Output the (x, y) coordinate of the center of the cell containing the given text.  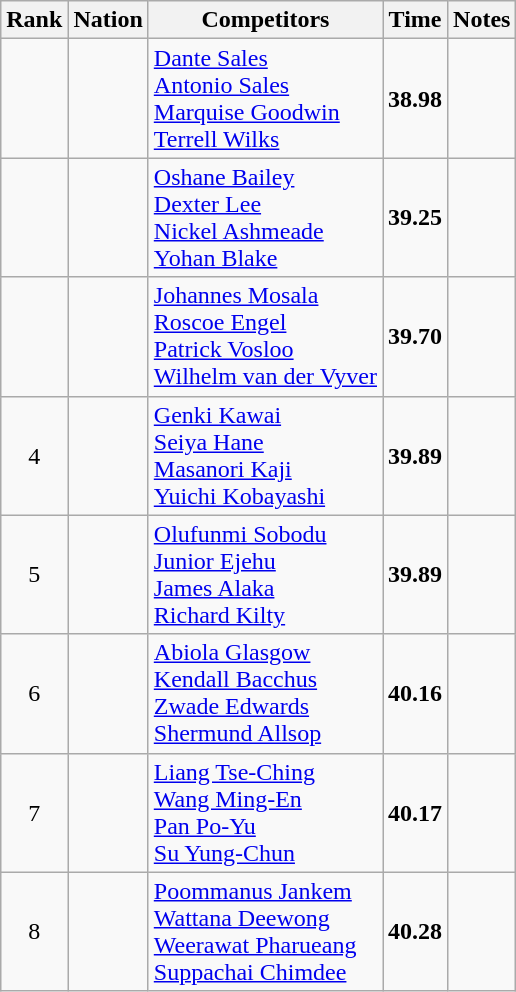
40.28 (416, 932)
5 (34, 574)
7 (34, 812)
Notes (482, 20)
8 (34, 932)
Competitors (265, 20)
Genki KawaiSeiya HaneMasanori KajiYuichi Kobayashi (265, 456)
Poommanus JankemWattana DeewongWeerawat PharueangSuppachai Chimdee (265, 932)
4 (34, 456)
Liang Tse-ChingWang Ming-EnPan Po-YuSu Yung-Chun (265, 812)
Oshane BaileyDexter LeeNickel AshmeadeYohan Blake (265, 218)
Abiola GlasgowKendall BacchusZwade EdwardsShermund Allsop (265, 694)
40.17 (416, 812)
38.98 (416, 98)
Johannes MosalaRoscoe EngelPatrick VoslooWilhelm van der Vyver (265, 336)
Rank (34, 20)
Nation (108, 20)
Dante SalesAntonio SalesMarquise GoodwinTerrell Wilks (265, 98)
39.70 (416, 336)
40.16 (416, 694)
Time (416, 20)
39.25 (416, 218)
6 (34, 694)
Olufunmi SoboduJunior EjehuJames AlakaRichard Kilty (265, 574)
